Capture the cell that displays the provided text and extract its (x, y) central coordinate. 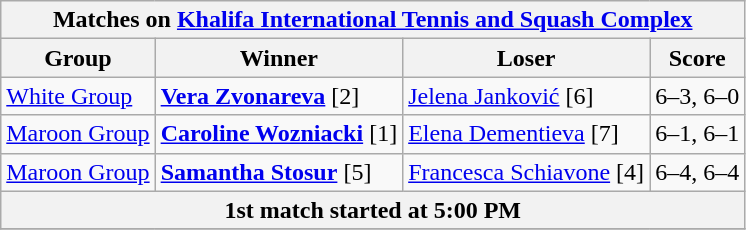
Caroline Wozniacki [1] (279, 134)
Loser (526, 58)
6–1, 6–1 (698, 134)
6–4, 6–4 (698, 172)
White Group (78, 96)
Francesca Schiavone [4] (526, 172)
Jelena Janković [6] (526, 96)
Score (698, 58)
Samantha Stosur [5] (279, 172)
6–3, 6–0 (698, 96)
Group (78, 58)
1st match started at 5:00 PM (373, 210)
Matches on Khalifa International Tennis and Squash Complex (373, 20)
Winner (279, 58)
Vera Zvonareva [2] (279, 96)
Elena Dementieva [7] (526, 134)
